Pinpoint the cell where the given text exists, returning its [X, Y] midpoint coordinate. 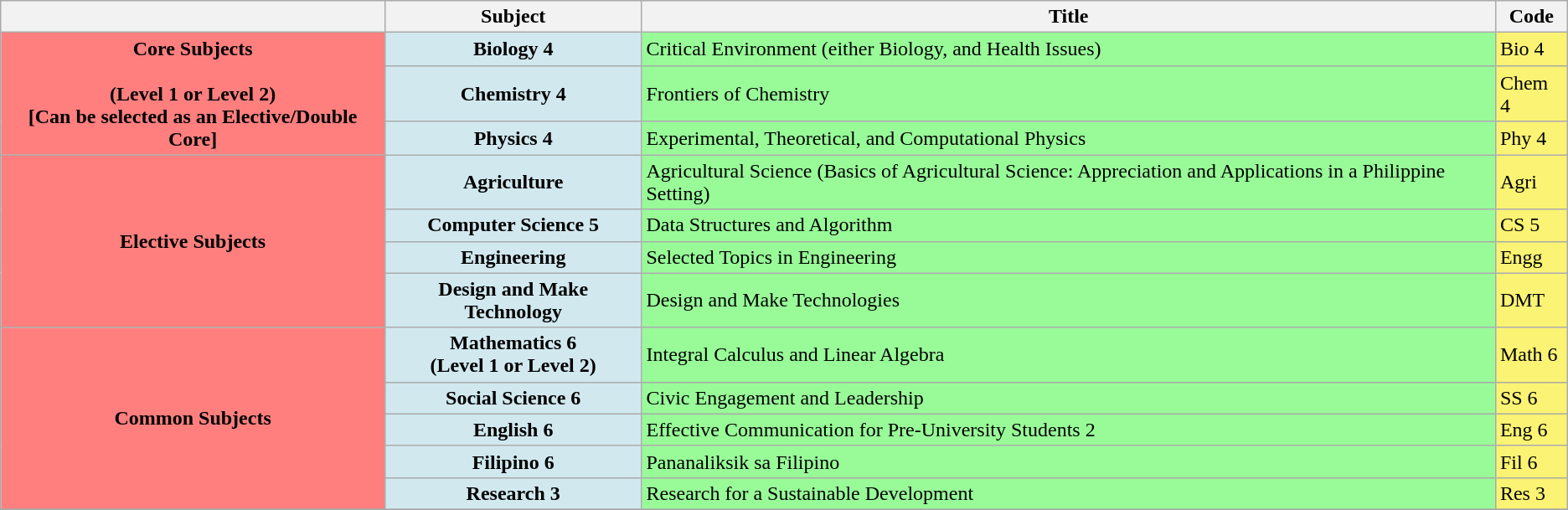
DMT [1531, 300]
Data Structures and Algorithm [1069, 225]
Engg [1531, 257]
Biology 4 [513, 49]
Social Science 6 [513, 398]
Physics 4 [513, 137]
Pananaliksik sa Filipino [1069, 461]
Mathematics 6 (Level 1 or Level 2) [513, 355]
Effective Communication for Pre-University Students 2 [1069, 430]
Filipino 6 [513, 461]
Res 3 [1531, 493]
Civic Engagement and Leadership [1069, 398]
Elective Subjects [193, 241]
Research for a Sustainable Development [1069, 493]
Agriculture [513, 183]
SS 6 [1531, 398]
Experimental, Theoretical, and Computational Physics [1069, 137]
Research 3 [513, 493]
Fil 6 [1531, 461]
Code [1531, 17]
Chemistry 4 [513, 94]
Frontiers of Chemistry [1069, 94]
Math 6 [1531, 355]
Agricultural Science (Basics of Agricultural Science: Appreciation and Applications in a Philippine Setting) [1069, 183]
Bio 4 [1531, 49]
Computer Science 5 [513, 225]
Engineering [513, 257]
Design and Make Technologies [1069, 300]
CS 5 [1531, 225]
Core Subjects (Level 1 or Level 2) [Can be selected as an Elective/Double Core] [193, 94]
Title [1069, 17]
Critical Environment (either Biology, and Health Issues) [1069, 49]
English 6 [513, 430]
Agri [1531, 183]
Design and Make Technology [513, 300]
Eng 6 [1531, 430]
Phy 4 [1531, 137]
Common Subjects [193, 419]
Selected Topics in Engineering [1069, 257]
Chem 4 [1531, 94]
Subject [513, 17]
Integral Calculus and Linear Algebra [1069, 355]
